Search for the cell housing the specified text and yield its (x, y) center coordinate. 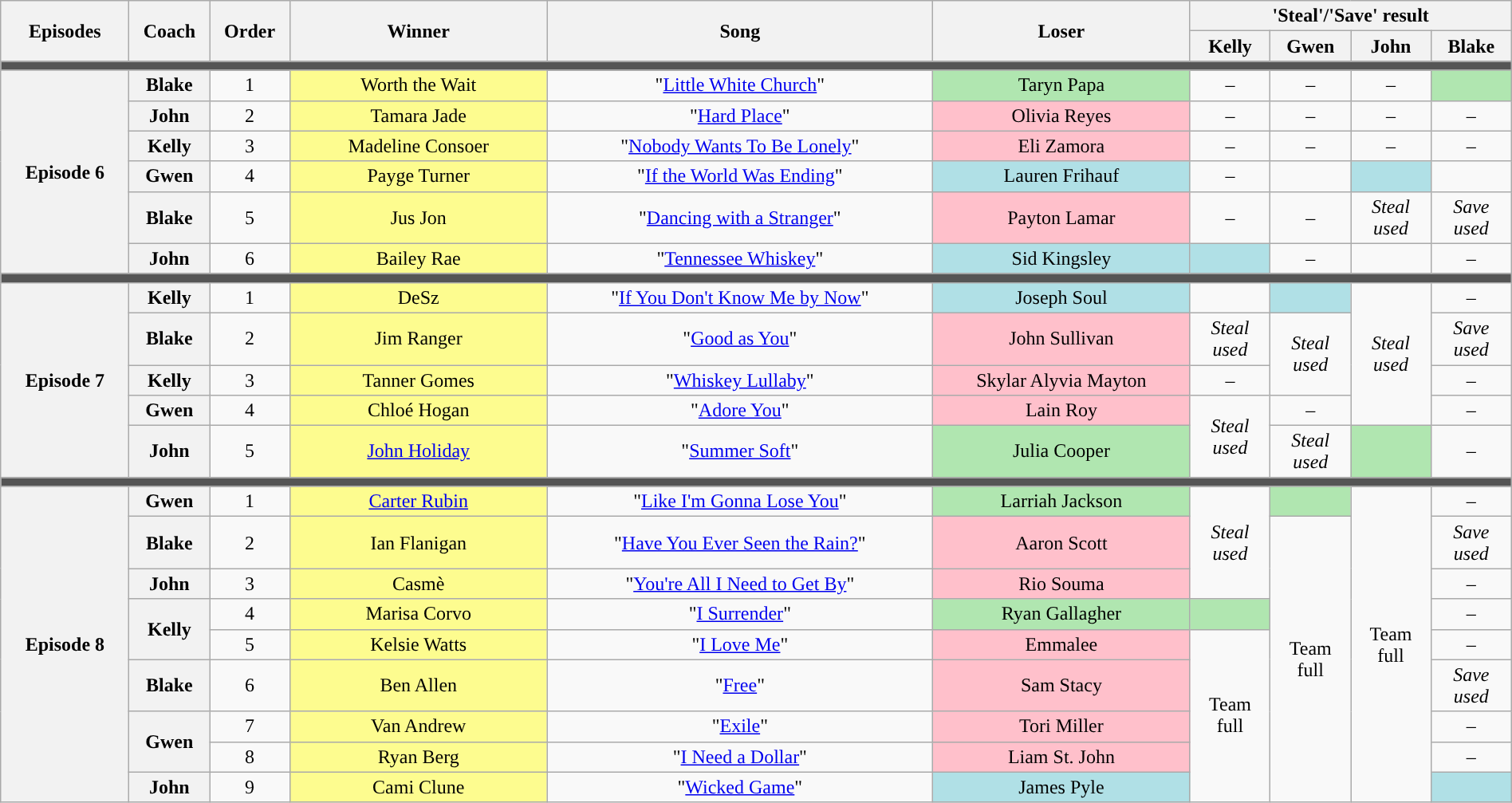
Bailey Rae (418, 258)
Sid Kingsley (1061, 258)
Jus Jon (418, 217)
"Good as You" (740, 338)
Tori Miller (1061, 726)
"Wicked Game" (740, 787)
Carter Rubin (418, 502)
Taryn Papa (1061, 85)
Rio Souma (1061, 584)
"You're All I Need to Get By" (740, 584)
Lain Roy (1061, 411)
Joseph Soul (1061, 297)
"Like I'm Gonna Lose You" (740, 502)
"Adore You" (740, 411)
7 (250, 726)
Episode 7 (65, 380)
Coach (169, 31)
"Hard Place" (740, 116)
Julia Cooper (1061, 451)
Order (250, 31)
"Little White Church" (740, 85)
John Sullivan (1061, 338)
Sam Stacy (1061, 686)
Cami Clune (418, 787)
Song (740, 31)
Eli Zamora (1061, 146)
Episode 6 (65, 172)
"I Need a Dollar" (740, 757)
Madeline Consoer (418, 146)
"Free" (740, 686)
Tamara Jade (418, 116)
Olivia Reyes (1061, 116)
Ryan Berg (418, 757)
"Summer Soft" (740, 451)
"Exile" (740, 726)
9 (250, 787)
Larriah Jackson (1061, 502)
Tanner Gomes (418, 380)
Payge Turner (418, 176)
"I Love Me" (740, 644)
"If You Don't Know Me by Now" (740, 297)
8 (250, 757)
"Have You Ever Seen the Rain?" (740, 542)
Lauren Frihauf (1061, 176)
Loser (1061, 31)
Aaron Scott (1061, 542)
Ian Flanigan (418, 542)
Worth the Wait (418, 85)
"I Surrender" (740, 614)
Ryan Gallagher (1061, 614)
"Tennessee Whiskey" (740, 258)
Van Andrew (418, 726)
Payton Lamar (1061, 217)
Chloé Hogan (418, 411)
Liam St. John (1061, 757)
John Holiday (418, 451)
Kelsie Watts (418, 644)
Jim Ranger (418, 338)
'Steal'/'Save' result (1351, 16)
DeSz (418, 297)
Marisa Corvo (418, 614)
James Pyle (1061, 787)
Skylar Alyvia Mayton (1061, 380)
"Nobody Wants To Be Lonely" (740, 146)
Winner (418, 31)
Casmè (418, 584)
Episodes (65, 31)
"Whiskey Lullaby" (740, 380)
Episode 8 (65, 644)
Ben Allen (418, 686)
"If the World Was Ending" (740, 176)
"Dancing with a Stranger" (740, 217)
Emmalee (1061, 644)
